Extract the [X, Y] coordinate from the center of the cell holding the provided text.  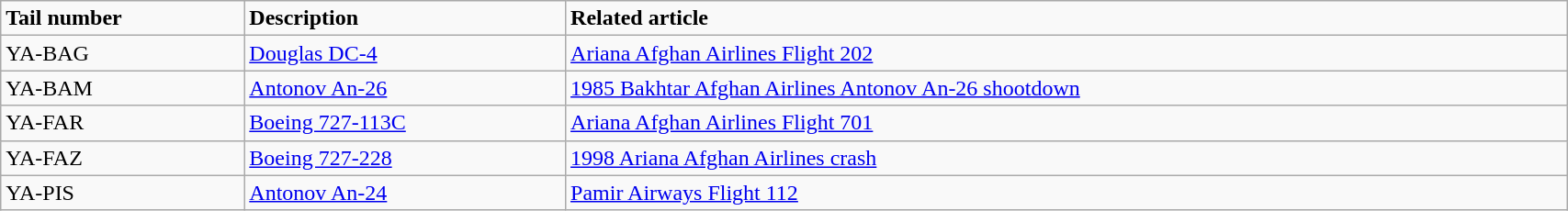
Description [405, 18]
Related article [1066, 18]
Douglas DC-4 [405, 53]
YA-BAG [123, 53]
1998 Ariana Afghan Airlines crash [1066, 158]
Ariana Afghan Airlines Flight 701 [1066, 123]
Antonov An-26 [405, 88]
Pamir Airways Flight 112 [1066, 193]
YA-FAR [123, 123]
Ariana Afghan Airlines Flight 202 [1066, 53]
Tail number [123, 18]
YA-BAM [123, 88]
Antonov An-24 [405, 193]
Boeing 727-228 [405, 158]
1985 Bakhtar Afghan Airlines Antonov An-26 shootdown [1066, 88]
YA-PIS [123, 193]
YA-FAZ [123, 158]
Boeing 727-113C [405, 123]
